Pinpoint the cell where the given text exists, returning its [X, Y] midpoint coordinate. 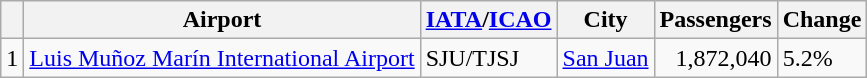
1,872,040 [716, 58]
5.2% [822, 58]
City [606, 20]
IATA/ICAO [488, 20]
Change [822, 20]
Passengers [716, 20]
Airport [222, 20]
Luis Muñoz Marín International Airport [222, 58]
1 [12, 58]
SJU/TJSJ [488, 58]
San Juan [606, 58]
